Search for the cell housing the specified text and yield its (x, y) center coordinate. 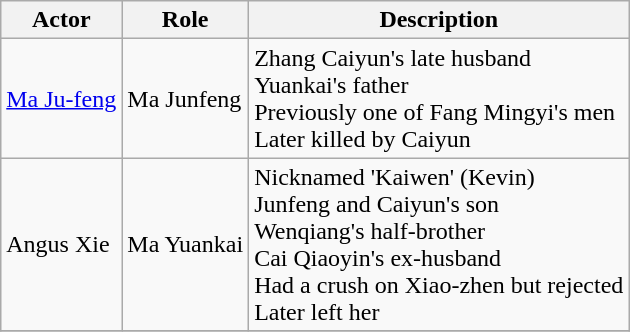
Ma Ju-feng (62, 98)
Description (439, 20)
Zhang Caiyun's late husbandYuankai's fatherPreviously one of Fang Mingyi's menLater killed by Caiyun (439, 98)
Ma Junfeng (186, 98)
Role (186, 20)
Ma Yuankai (186, 244)
Actor (62, 20)
Nicknamed 'Kaiwen' (Kevin)Junfeng and Caiyun's sonWenqiang's half-brotherCai Qiaoyin's ex-husbandHad a crush on Xiao-zhen but rejectedLater left her (439, 244)
Angus Xie (62, 244)
